Scan for the cell matching the given text and deliver its [x, y] coordinate at center. 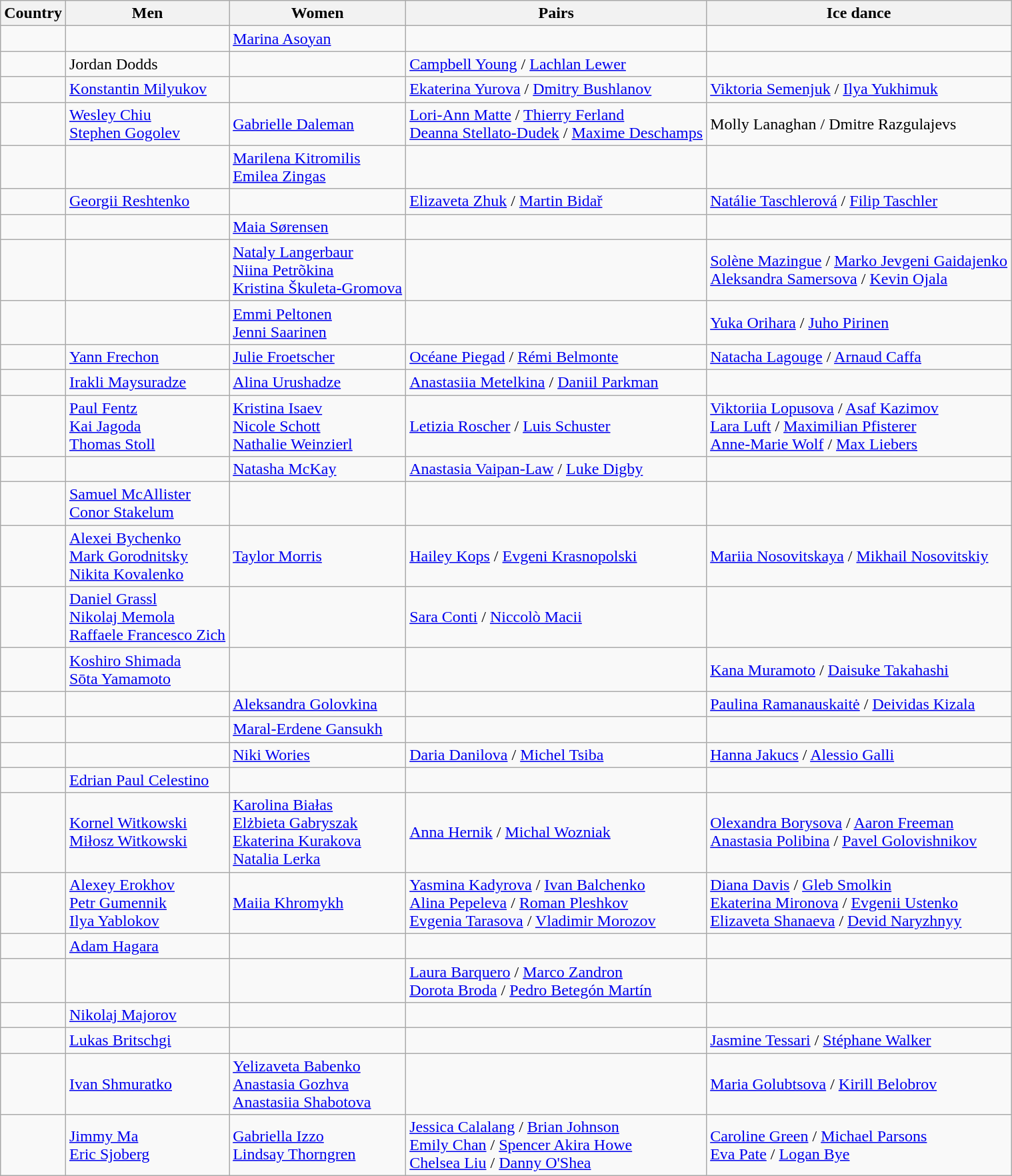
Niki Wories [317, 755]
Viktoria Semenjuk / Ilya Yukhimuk [859, 89]
Ivan Shmuratko [147, 1084]
Maiia Khromykh [317, 903]
Natacha Lagouge / Arnaud Caffa [859, 357]
Océane Piegad / Rémi Belmonte [556, 357]
Aleksandra Golovkina [317, 704]
Natálie Taschlerová / Filip Taschler [859, 201]
Natasha McKay [317, 469]
Kristina Isaev Nicole Schott Nathalie Weinzierl [317, 425]
Samuel McAllister Conor Stakelum [147, 504]
Hailey Kops / Evgeni Krasnopolski [556, 556]
Marina Asoyan [317, 39]
Ice dance [859, 13]
Diana Davis / Gleb Smolkin Ekaterina Mironova / Evgenii Ustenko Elizaveta Shanaeva / Devid Naryzhnyy [859, 903]
Alina Urushadze [317, 382]
Daria Danilova / Michel Tsiba [556, 755]
Viktoriia Lopusova / Asaf Kazimov Lara Luft / Maximilian Pfisterer Anne-Marie Wolf / Max Liebers [859, 425]
Jasmine Tessari / Stéphane Walker [859, 1040]
Caroline Green / Michael Parsons Eva Pate / Logan Bye [859, 1145]
Gabriella Izzo Lindsay Thorngren [317, 1145]
Kana Muramoto / Daisuke Takahashi [859, 669]
Campbell Young / Lachlan Lewer [556, 64]
Konstantin Milyukov [147, 89]
Molly Lanaghan / Dmitre Razgulajevs [859, 124]
Wesley Chiu Stephen Gogolev [147, 124]
Julie Froetscher [317, 357]
Lukas Britschgi [147, 1040]
Yasmina Kadyrova / Ivan Balchenko Alina Pepeleva / Roman Pleshkov Evgenia Tarasova / Vladimir Morozov [556, 903]
Lori-Ann Matte / Thierry Ferland Deanna Stellato-Dudek / Maxime Deschamps [556, 124]
Marilena Kitromilis Emilea Zingas [317, 167]
Maral-Erdene Gansukh [317, 729]
Emmi Peltonen Jenni Saarinen [317, 323]
Anna Hernik / Michal Wozniak [556, 832]
Adam Hagara [147, 946]
Country [33, 13]
Anastasiia Metelkina / Daniil Parkman [556, 382]
Jessica Calalang / Brian Johnson Emily Chan / Spencer Akira Howe Chelsea Liu / Danny O'Shea [556, 1145]
Maia Sørensen [317, 227]
Yann Frechon [147, 357]
Edrian Paul Celestino [147, 780]
Mariia Nosovitskaya / Mikhail Nosovitskiy [859, 556]
Olexandra Borysova / Aaron Freeman Anastasia Polibina / Pavel Golovishnikov [859, 832]
Nataly Langerbaur Niina Petrõkina Kristina Škuleta-Gromova [317, 270]
Nikolaj Majorov [147, 1015]
Solène Mazingue / Marko Jevgeni Gaidajenko Aleksandra Samersova / Kevin Ojala [859, 270]
Anastasia Vaipan-Law / Luke Digby [556, 469]
Alexey Erokhov Petr Gumennik Ilya Yablokov [147, 903]
Jimmy Ma Eric Sjoberg [147, 1145]
Paulina Ramanauskaitė / Deividas Kizala [859, 704]
Georgii Reshtenko [147, 201]
Men [147, 13]
Gabrielle Daleman [317, 124]
Pairs [556, 13]
Irakli Maysuradze [147, 382]
Karolina Białas Elżbieta Gabryszak Ekaterina Kurakova Natalia Lerka [317, 832]
Yelizaveta Babenko Anastasia Gozhva Anastasiia Shabotova [317, 1084]
Hanna Jakucs / Alessio Galli [859, 755]
Elizaveta Zhuk / Martin Bidař [556, 201]
Maria Golubtsova / Kirill Belobrov [859, 1084]
Alexei Bychenko Mark Gorodnitsky Nikita Kovalenko [147, 556]
Women [317, 13]
Daniel Grassl Nikolaj Memola Raffaele Francesco Zich [147, 617]
Ekaterina Yurova / Dmitry Bushlanov [556, 89]
Paul Fentz Kai Jagoda Thomas Stoll [147, 425]
Kornel Witkowski Miłosz Witkowski [147, 832]
Koshiro Shimada Sōta Yamamoto [147, 669]
Taylor Morris [317, 556]
Yuka Orihara / Juho Pirinen [859, 323]
Letizia Roscher / Luis Schuster [556, 425]
Jordan Dodds [147, 64]
Laura Barquero / Marco Zandron Dorota Broda / Pedro Betegón Martín [556, 980]
Sara Conti / Niccolò Macii [556, 617]
